Output the [x, y] coordinate of the center of the cell containing the given text.  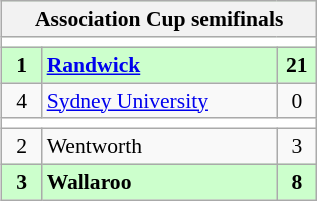
Wentworth [160, 146]
Association Cup semifinals [158, 19]
4 [21, 101]
Wallaroo [160, 182]
1 [21, 65]
8 [297, 182]
21 [297, 65]
Randwick [160, 65]
Sydney University [160, 101]
2 [21, 146]
0 [297, 101]
